Locate the cell with the specified text and output its (X, Y) center coordinate. 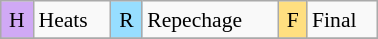
Repechage (210, 20)
R (126, 20)
F (292, 20)
Final (342, 20)
H (16, 20)
Heats (72, 20)
